Return (X, Y) of the center of cell containing provided text 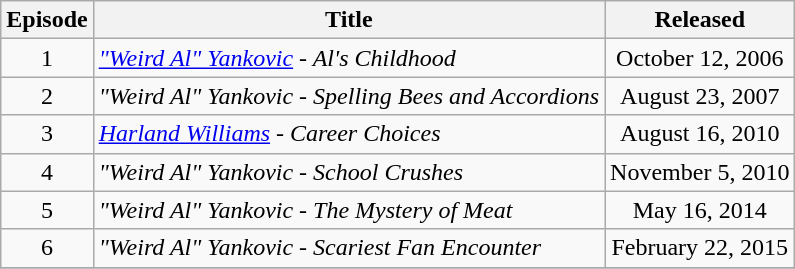
November 5, 2010 (700, 172)
"Weird Al" Yankovic - School Crushes (348, 172)
3 (47, 134)
May 16, 2014 (700, 210)
Released (700, 20)
6 (47, 248)
Title (348, 20)
"Weird Al" Yankovic - Scariest Fan Encounter (348, 248)
Harland Williams - Career Choices (348, 134)
2 (47, 96)
Episode (47, 20)
"Weird Al" Yankovic - The Mystery of Meat (348, 210)
August 23, 2007 (700, 96)
1 (47, 58)
5 (47, 210)
February 22, 2015 (700, 248)
August 16, 2010 (700, 134)
"Weird Al" Yankovic - Spelling Bees and Accordions (348, 96)
4 (47, 172)
"Weird Al" Yankovic - Al's Childhood (348, 58)
October 12, 2006 (700, 58)
